For the text-containing cell, return its midpoint in (X, Y) coordinate format. 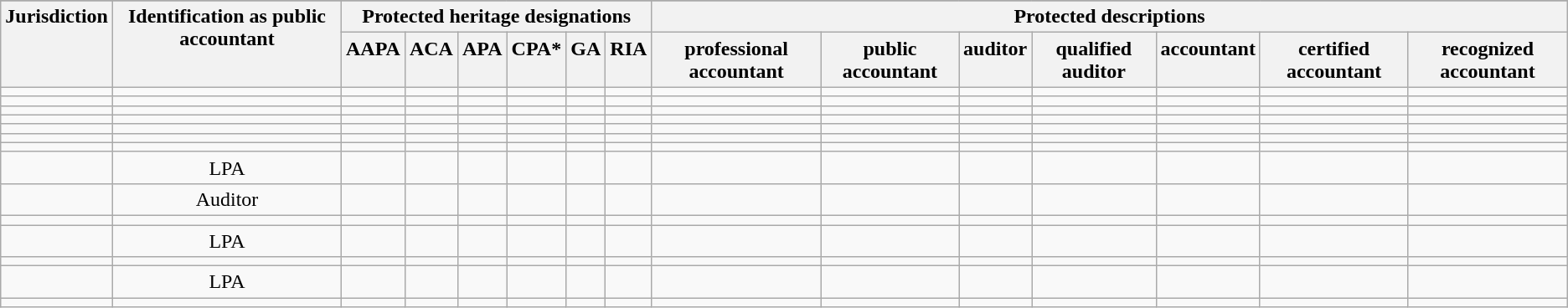
Jurisdiction (57, 44)
recognized accountant (1488, 60)
CPA* (536, 60)
AAPA (373, 60)
APA (482, 60)
Protected descriptions (1109, 17)
Protected heritage designations (496, 17)
qualified auditor (1094, 60)
Auditor (228, 199)
Identification as public accountant (228, 44)
public accountant (890, 60)
professional accountant (736, 60)
auditor (995, 60)
GA (586, 60)
certified accountant (1333, 60)
accountant (1208, 60)
ACA (431, 60)
RIA (628, 60)
